Search for the cell housing the specified text and yield its [X, Y] center coordinate. 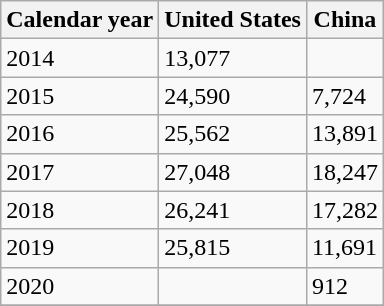
2016 [80, 134]
2015 [80, 96]
2017 [80, 172]
18,247 [344, 172]
25,815 [233, 248]
27,048 [233, 172]
26,241 [233, 210]
United States [233, 20]
2020 [80, 286]
2018 [80, 210]
China [344, 20]
2019 [80, 248]
11,691 [344, 248]
25,562 [233, 134]
912 [344, 286]
13,077 [233, 58]
7,724 [344, 96]
13,891 [344, 134]
Calendar year [80, 20]
17,282 [344, 210]
24,590 [233, 96]
2014 [80, 58]
